Return (X, Y) of the center of cell containing provided text 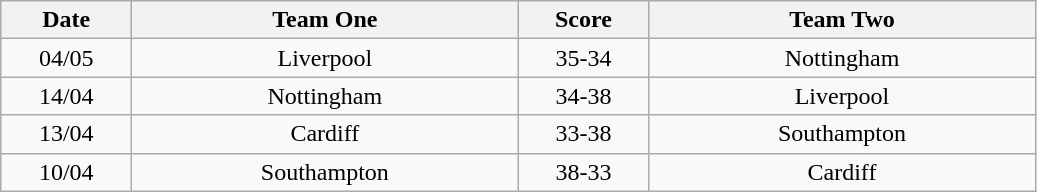
04/05 (66, 58)
14/04 (66, 96)
10/04 (66, 172)
35-34 (584, 58)
Date (66, 20)
34-38 (584, 96)
Team Two (842, 20)
38-33 (584, 172)
Team One (325, 20)
Score (584, 20)
13/04 (66, 134)
33-38 (584, 134)
